Extract the (X, Y) coordinate from the center of the cell holding the provided text.  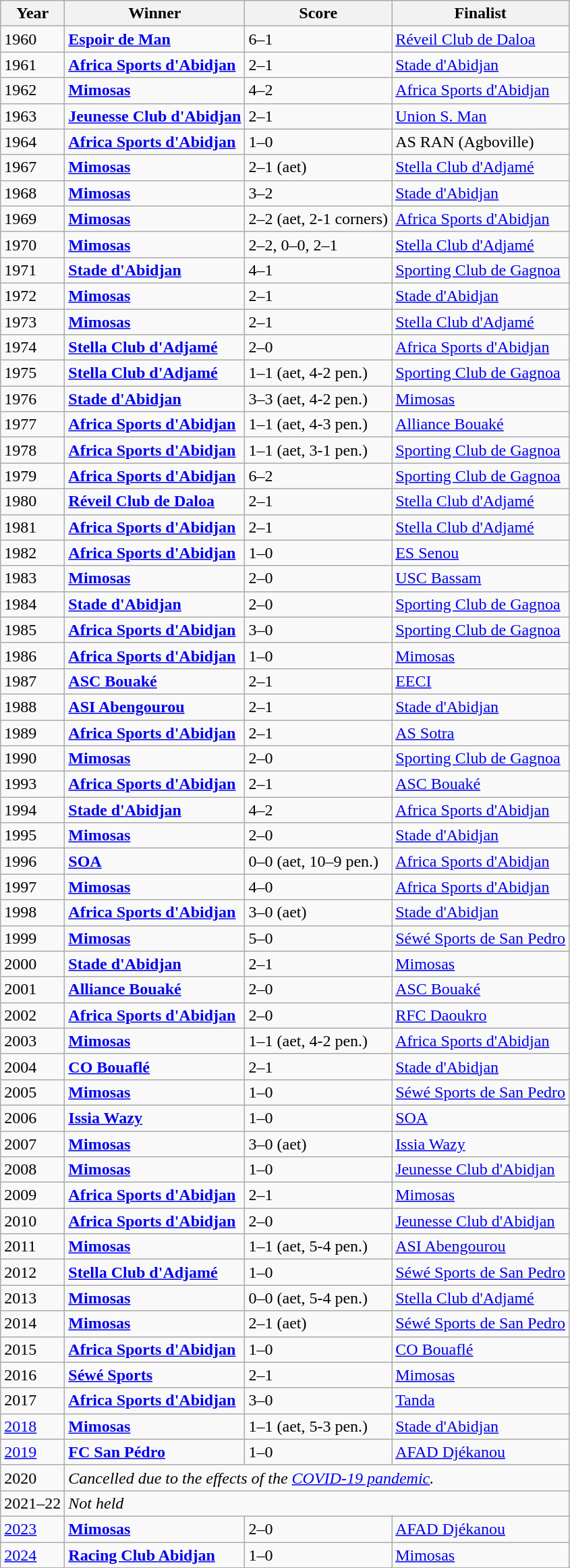
2004 (32, 1066)
1971 (32, 270)
1989 (32, 732)
FC San Pédro (155, 1452)
Year (32, 13)
1993 (32, 784)
Winner (155, 13)
2010 (32, 1221)
1973 (32, 322)
1–1 (aet, 5-3 pen.) (318, 1426)
1960 (32, 39)
0–0 (aet, 10–9 pen.) (318, 861)
2013 (32, 1298)
1994 (32, 810)
2016 (32, 1375)
1976 (32, 399)
1984 (32, 604)
4–0 (318, 887)
5–0 (318, 938)
1980 (32, 502)
1967 (32, 167)
1986 (32, 655)
1977 (32, 425)
Racing Club Abidjan (155, 1555)
1985 (32, 630)
2–2, 0–0, 2–1 (318, 244)
1963 (32, 116)
2008 (32, 1170)
1983 (32, 578)
2012 (32, 1272)
1981 (32, 527)
1968 (32, 193)
3–3 (aet, 4-2 pen.) (318, 399)
6–1 (318, 39)
1975 (32, 373)
Finalist (480, 13)
1987 (32, 681)
Not held (317, 1503)
6–2 (318, 476)
AS RAN (Agboville) (480, 142)
2006 (32, 1118)
2014 (32, 1324)
Union S. Man (480, 116)
1995 (32, 836)
Tanda (480, 1401)
2007 (32, 1144)
2015 (32, 1349)
USC Bassam (480, 578)
2002 (32, 1015)
1997 (32, 887)
2021–22 (32, 1503)
2001 (32, 990)
4–1 (318, 270)
1970 (32, 244)
Score (318, 13)
1979 (32, 476)
EECI (480, 681)
1978 (32, 450)
1988 (32, 707)
1–1 (aet, 3-1 pen.) (318, 450)
2000 (32, 964)
1998 (32, 913)
1999 (32, 938)
1969 (32, 219)
Espoir de Man (155, 39)
1–1 (aet, 5-4 pen.) (318, 1247)
1964 (32, 142)
1961 (32, 65)
2019 (32, 1452)
RFC Daoukro (480, 1015)
ES Senou (480, 553)
2017 (32, 1401)
2011 (32, 1247)
2020 (32, 1478)
2018 (32, 1426)
0–0 (aet, 5-4 pen.) (318, 1298)
Séwé Sports (155, 1375)
2009 (32, 1195)
2005 (32, 1092)
1982 (32, 553)
2003 (32, 1041)
1962 (32, 90)
1990 (32, 759)
1972 (32, 296)
Cancelled due to the effects of the COVID-19 pandemic. (317, 1478)
2024 (32, 1555)
AS Sotra (480, 732)
2–2 (aet, 2-1 corners) (318, 219)
3–2 (318, 193)
2023 (32, 1529)
1974 (32, 348)
1–1 (aet, 4-3 pen.) (318, 425)
1996 (32, 861)
